Return the (x, y) coordinate for the center point of the cell that contains the specified text.  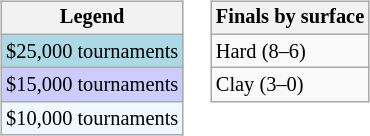
Clay (3–0) (290, 85)
$15,000 tournaments (92, 85)
$10,000 tournaments (92, 119)
Legend (92, 18)
Finals by surface (290, 18)
Hard (8–6) (290, 51)
$25,000 tournaments (92, 51)
